Return [x, y] of the center of cell containing provided text 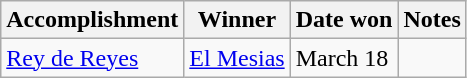
Notes [432, 20]
Rey de Reyes [92, 58]
Date won [344, 20]
El Mesias [237, 58]
Winner [237, 20]
March 18 [344, 58]
Accomplishment [92, 20]
